For the text-containing cell, return its midpoint in [x, y] coordinate format. 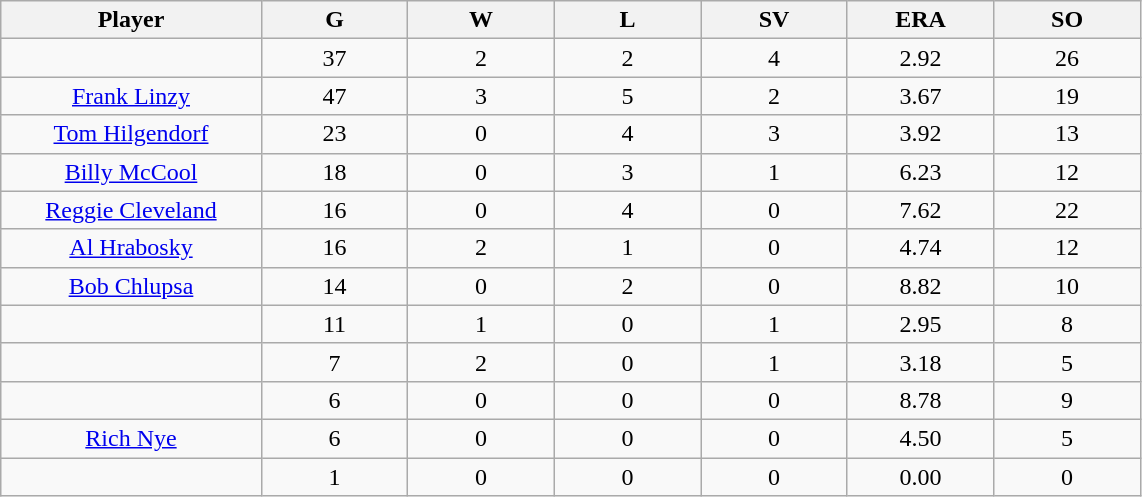
7.62 [920, 210]
4.74 [920, 248]
Billy McCool [131, 172]
10 [1068, 286]
Player [131, 20]
Bob Chlupsa [131, 286]
4.50 [920, 438]
18 [334, 172]
G [334, 20]
13 [1068, 134]
Tom Hilgendorf [131, 134]
26 [1068, 58]
2.95 [920, 324]
22 [1068, 210]
Frank Linzy [131, 96]
3.92 [920, 134]
9 [1068, 400]
6.23 [920, 172]
7 [334, 362]
3.18 [920, 362]
W [482, 20]
Al Hrabosky [131, 248]
8.82 [920, 286]
8.78 [920, 400]
8 [1068, 324]
47 [334, 96]
Rich Nye [131, 438]
19 [1068, 96]
Reggie Cleveland [131, 210]
SO [1068, 20]
ERA [920, 20]
SV [774, 20]
L [628, 20]
37 [334, 58]
14 [334, 286]
11 [334, 324]
0.00 [920, 477]
3.67 [920, 96]
23 [334, 134]
2.92 [920, 58]
